Capture the cell that displays the provided text and extract its (X, Y) central coordinate. 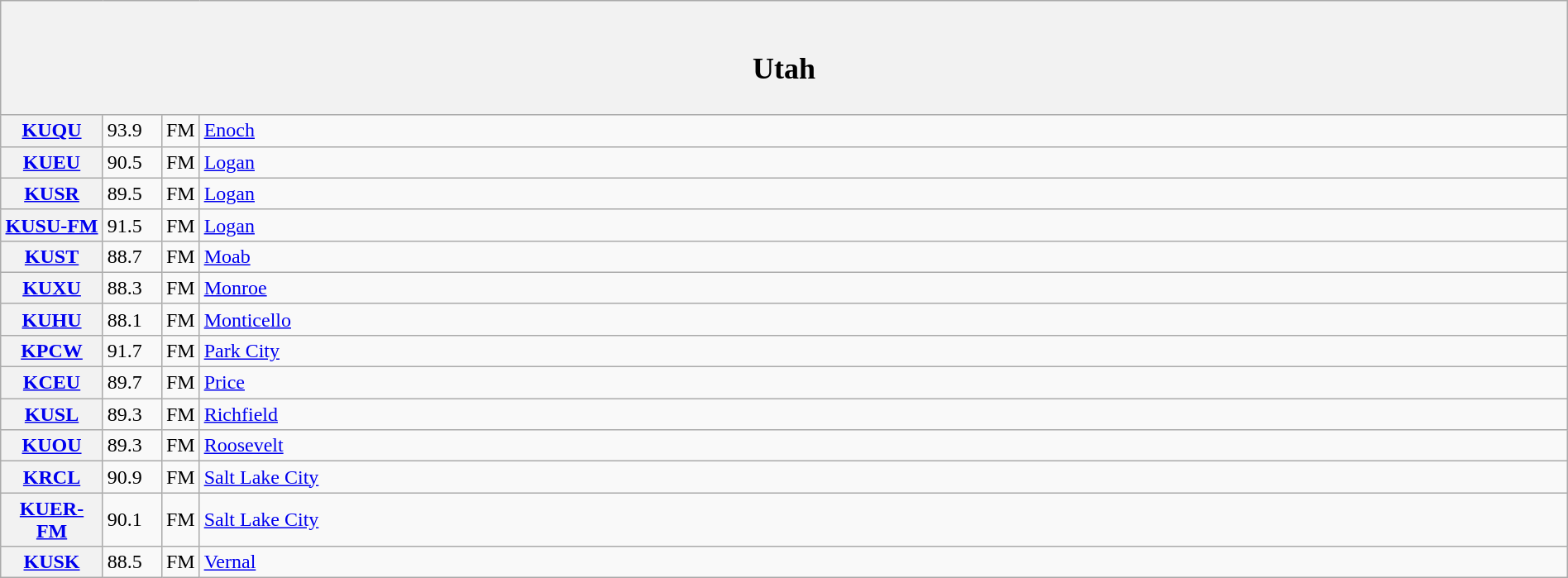
KUSL (52, 414)
KUSU-FM (52, 225)
88.7 (132, 256)
KPCW (52, 351)
KUEU (52, 162)
KCEU (52, 383)
89.7 (132, 383)
Roosevelt (883, 446)
KUSR (52, 193)
KUSK (52, 562)
Enoch (883, 131)
Moab (883, 256)
Park City (883, 351)
Vernal (883, 562)
KUXU (52, 288)
Richfield (883, 414)
88.1 (132, 319)
90.1 (132, 519)
88.3 (132, 288)
88.5 (132, 562)
89.5 (132, 193)
91.7 (132, 351)
KRCL (52, 477)
Monticello (883, 319)
KUOU (52, 446)
KUQU (52, 131)
Price (883, 383)
90.5 (132, 162)
KUST (52, 256)
KUER-FM (52, 519)
93.9 (132, 131)
KUHU (52, 319)
Utah (784, 58)
Monroe (883, 288)
91.5 (132, 225)
90.9 (132, 477)
